Return [X, Y] of the center of cell containing provided text 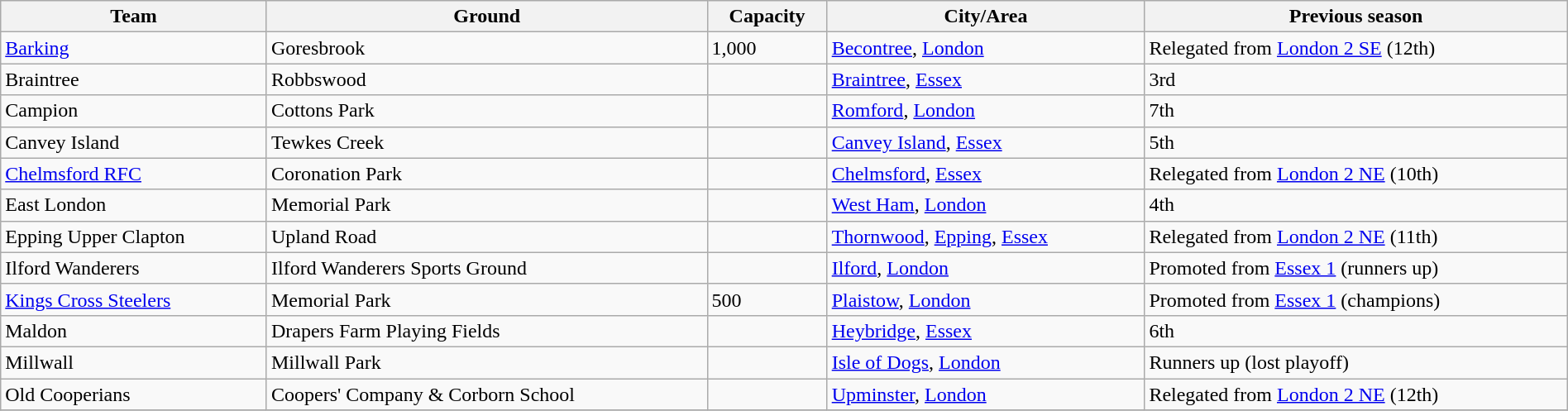
Cottons Park [486, 111]
City/Area [986, 17]
Ilford Wanderers [134, 268]
Thornwood, Epping, Essex [986, 237]
Canvey Island [134, 142]
Relegated from London 2 NE (12th) [1356, 394]
Robbswood [486, 79]
Team [134, 17]
Tewkes Creek [486, 142]
6th [1356, 331]
Promoted from Essex 1 (runners up) [1356, 268]
Relegated from London 2 NE (11th) [1356, 237]
Promoted from Essex 1 (champions) [1356, 299]
Heybridge, Essex [986, 331]
Ground [486, 17]
Chelmsford RFC [134, 174]
Runners up (lost playoff) [1356, 362]
Ilford Wanderers Sports Ground [486, 268]
West Ham, London [986, 205]
Canvey Island, Essex [986, 142]
Campion [134, 111]
Braintree, Essex [986, 79]
Isle of Dogs, London [986, 362]
Kings Cross Steelers [134, 299]
Upminster, London [986, 394]
Chelmsford, Essex [986, 174]
Old Cooperians [134, 394]
3rd [1356, 79]
Braintree [134, 79]
Epping Upper Clapton [134, 237]
Upland Road [486, 237]
Coopers' Company & Corborn School [486, 394]
East London [134, 205]
Ilford, London [986, 268]
Millwall [134, 362]
Barking [134, 48]
5th [1356, 142]
Drapers Farm Playing Fields [486, 331]
Relegated from London 2 SE (12th) [1356, 48]
Coronation Park [486, 174]
Romford, London [986, 111]
Previous season [1356, 17]
Maldon [134, 331]
500 [767, 299]
Millwall Park [486, 362]
Plaistow, London [986, 299]
Capacity [767, 17]
7th [1356, 111]
1,000 [767, 48]
Becontree, London [986, 48]
4th [1356, 205]
Goresbrook [486, 48]
Relegated from London 2 NE (10th) [1356, 174]
